Output the [X, Y] coordinate of the center of the cell containing the given text.  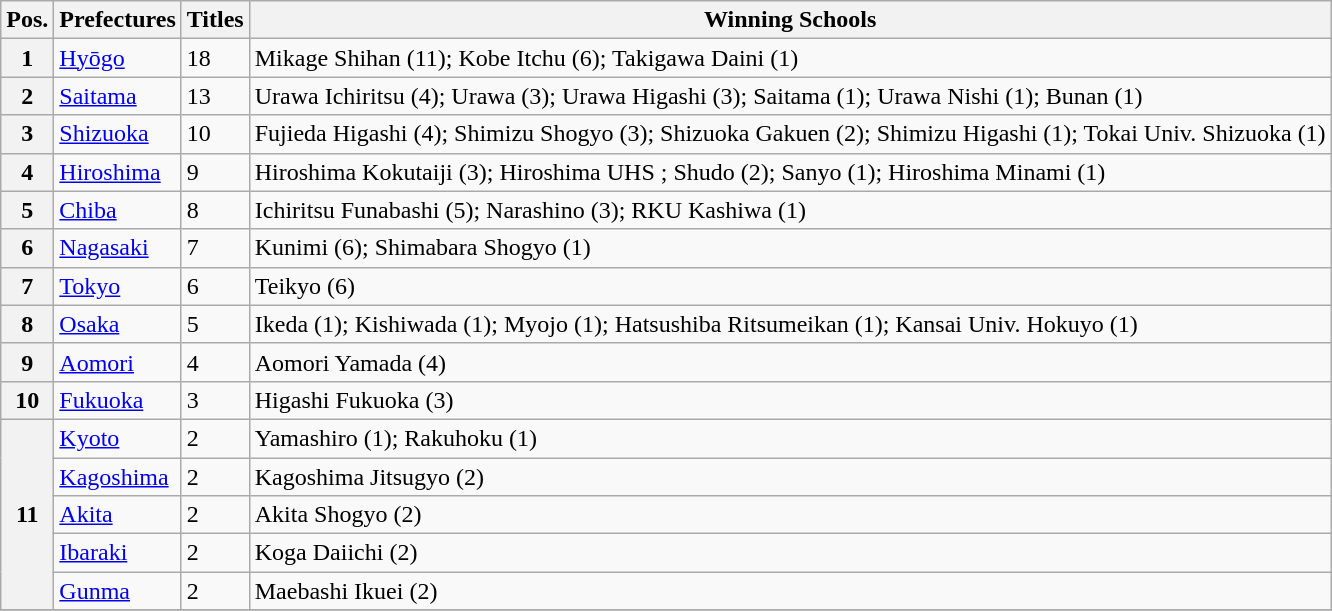
Osaka [118, 324]
Kagoshima Jitsugyo (2) [790, 477]
Hyōgo [118, 58]
Nagasaki [118, 248]
Tokyo [118, 286]
Gunma [118, 591]
Fujieda Higashi (4); Shimizu Shogyo (3); Shizuoka Gakuen (2); Shimizu Higashi (1); Tokai Univ. Shizuoka (1) [790, 134]
Aomori Yamada (4) [790, 362]
18 [215, 58]
Urawa Ichiritsu (4); Urawa (3); Urawa Higashi (3); Saitama (1); Urawa Nishi (1); Bunan (1) [790, 96]
Mikage Shihan (11); Kobe Itchu (6); Takigawa Daini (1) [790, 58]
Akita [118, 515]
Ikeda (1); Kishiwada (1); Myojo (1); Hatsushiba Ritsumeikan (1); Kansai Univ. Hokuyo (1) [790, 324]
Yamashiro (1); Rakuhoku (1) [790, 438]
Teikyo (6) [790, 286]
Hiroshima [118, 172]
Kagoshima [118, 477]
13 [215, 96]
Titles [215, 20]
Saitama [118, 96]
Pos. [28, 20]
Shizuoka [118, 134]
11 [28, 514]
Aomori [118, 362]
Akita Shogyo (2) [790, 515]
Maebashi Ikuei (2) [790, 591]
Chiba [118, 210]
Prefectures [118, 20]
Ibaraki [118, 553]
Kyoto [118, 438]
Hiroshima Kokutaiji (3); Hiroshima UHS ; Shudo (2); Sanyo (1); Hiroshima Minami (1) [790, 172]
Fukuoka [118, 400]
Koga Daiichi (2) [790, 553]
1 [28, 58]
Kunimi (6); Shimabara Shogyo (1) [790, 248]
Higashi Fukuoka (3) [790, 400]
Winning Schools [790, 20]
Ichiritsu Funabashi (5); Narashino (3); RKU Kashiwa (1) [790, 210]
